Determine the (X, Y) coordinate at the center of the cell enclosing the given text.  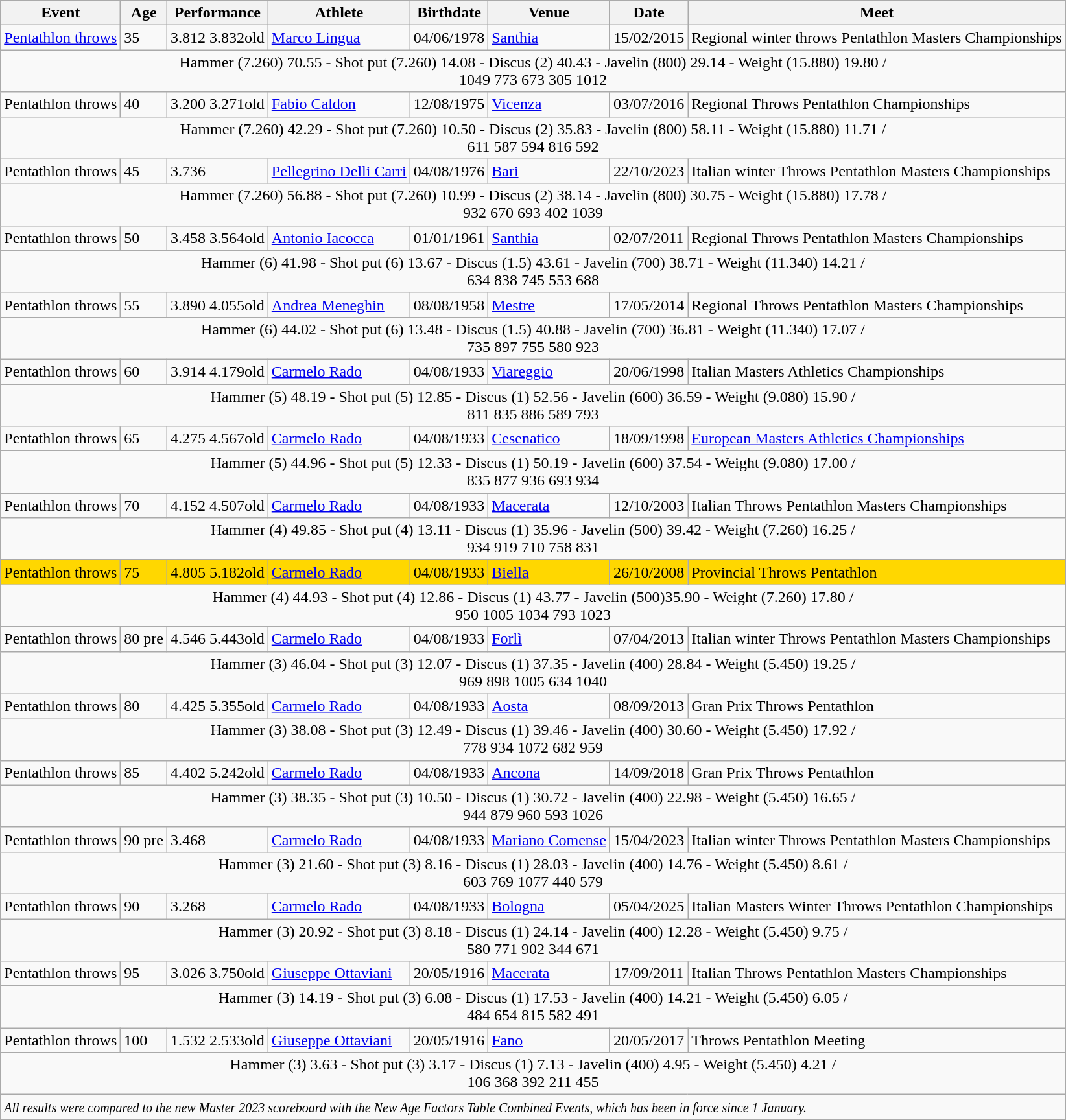
08/08/1958 (449, 305)
Performance (218, 13)
55 (144, 305)
Hammer (3) 46.04 - Shot put (3) 12.07 - Discus (1) 37.35 - Javelin (400) 28.84 - Weight (5.450) 19.25 /969 898 1005 634 1040 (533, 673)
Event (61, 13)
65 (144, 439)
3.812 3.832old (218, 38)
Throws Pentathlon Meeting (877, 1040)
Hammer (3) 20.92 - Shot put (3) 8.18 - Discus (1) 24.14 - Javelin (400) 12.28 - Weight (5.450) 9.75 /580 771 902 344 671 (533, 940)
75 (144, 572)
17/05/2014 (648, 305)
05/04/2025 (648, 906)
Vicenza (549, 104)
Bologna (549, 906)
08/09/2013 (648, 706)
Hammer (3) 21.60 - Shot put (3) 8.16 - Discus (1) 28.03 - Javelin (400) 14.76 - Weight (5.450) 8.61 /603 769 1077 440 579 (533, 872)
15/02/2015 (648, 38)
Meet (877, 13)
Ancona (549, 773)
Fabio Caldon (338, 104)
22/10/2023 (648, 171)
European Masters Athletics Championships (877, 439)
02/07/2011 (648, 238)
20/06/1998 (648, 371)
03/07/2016 (648, 104)
3.914 4.179old (218, 371)
70 (144, 506)
20/05/2017 (648, 1040)
12/08/1975 (449, 104)
Hammer (7.260) 70.55 - Shot put (7.260) 14.08 - Discus (2) 40.43 - Javelin (800) 29.14 - Weight (15.880) 19.80 /1049 773 673 305 1012 (533, 71)
26/10/2008 (648, 572)
85 (144, 773)
Andrea Meneghin (338, 305)
14/09/2018 (648, 773)
04/08/1976 (449, 171)
3.468 (218, 839)
Biella (549, 572)
95 (144, 974)
Hammer (6) 41.98 - Shot put (6) 13.67 - Discus (1.5) 43.61 - Javelin (700) 38.71 - Weight (11.340) 14.21 /634 838 745 553 688 (533, 271)
01/01/1961 (449, 238)
3.736 (218, 171)
18/09/1998 (648, 439)
50 (144, 238)
Bari (549, 171)
80 pre (144, 639)
Hammer (5) 44.96 - Shot put (5) 12.33 - Discus (1) 50.19 - Javelin (600) 37.54 - Weight (9.080) 17.00 /835 877 936 693 934 (533, 472)
Mariano Comense (549, 839)
Hammer (3) 3.63 - Shot put (3) 3.17 - Discus (1) 7.13 - Javelin (400) 4.95 - Weight (5.450) 4.21 /106 368 392 211 455 (533, 1073)
3.026 3.750old (218, 974)
Fano (549, 1040)
40 (144, 104)
Antonio Iacocca (338, 238)
17/09/2011 (648, 974)
Age (144, 13)
4.425 5.355old (218, 706)
90 pre (144, 839)
Aosta (549, 706)
4.275 4.567old (218, 439)
15/04/2023 (648, 839)
Forlì (549, 639)
Hammer (3) 14.19 - Shot put (3) 6.08 - Discus (1) 17.53 - Javelin (400) 14.21 - Weight (5.450) 6.05 /484 654 815 582 491 (533, 1007)
Regional Throws Pentathlon Championships (877, 104)
Viareggio (549, 371)
80 (144, 706)
Marco Lingua (338, 38)
3.890 4.055old (218, 305)
Pellegrino Delli Carri (338, 171)
Regional winter throws Pentathlon Masters Championships (877, 38)
Provincial Throws Pentathlon (877, 572)
All results were compared to the new Master 2023 scoreboard with the New Age Factors Table Combined Events, which has been in force since 1 January. (533, 1107)
Hammer (7.260) 56.88 - Shot put (7.260) 10.99 - Discus (2) 38.14 - Javelin (800) 30.75 - Weight (15.880) 17.78 /932 670 693 402 1039 (533, 205)
Athlete (338, 13)
100 (144, 1040)
60 (144, 371)
1.532 2.533old (218, 1040)
Hammer (7.260) 42.29 - Shot put (7.260) 10.50 - Discus (2) 35.83 - Javelin (800) 58.11 - Weight (15.880) 11.71 /611 587 594 816 592 (533, 137)
Hammer (6) 44.02 - Shot put (6) 13.48 - Discus (1.5) 40.88 - Javelin (700) 36.81 - Weight (11.340) 17.07 /735 897 755 580 923 (533, 338)
3.268 (218, 906)
Hammer (4) 49.85 - Shot put (4) 13.11 - Discus (1) 35.96 - Javelin (500) 39.42 - Weight (7.260) 16.25 /934 919 710 758 831 (533, 539)
Hammer (3) 38.35 - Shot put (3) 10.50 - Discus (1) 30.72 - Javelin (400) 22.98 - Weight (5.450) 16.65 /944 879 960 593 1026 (533, 806)
3.200 3.271old (218, 104)
Hammer (5) 48.19 - Shot put (5) 12.85 - Discus (1) 52.56 - Javelin (600) 36.59 - Weight (9.080) 15.90 /811 835 886 589 793 (533, 404)
Venue (549, 13)
Italian Masters Athletics Championships (877, 371)
35 (144, 38)
Mestre (549, 305)
Hammer (3) 38.08 - Shot put (3) 12.49 - Discus (1) 39.46 - Javelin (400) 30.60 - Weight (5.450) 17.92 /778 934 1072 682 959 (533, 739)
Birthdate (449, 13)
Italian Masters Winter Throws Pentathlon Championships (877, 906)
4.546 5.443old (218, 639)
Hammer (4) 44.93 - Shot put (4) 12.86 - Discus (1) 43.77 - Javelin (500)35.90 - Weight (7.260) 17.80 /950 1005 1034 793 1023 (533, 605)
4.805 5.182old (218, 572)
Cesenatico (549, 439)
07/04/2013 (648, 639)
90 (144, 906)
45 (144, 171)
4.152 4.507old (218, 506)
4.402 5.242old (218, 773)
Date (648, 13)
04/06/1978 (449, 38)
12/10/2003 (648, 506)
3.458 3.564old (218, 238)
